Capture the cell that displays the provided text and extract its [X, Y] central coordinate. 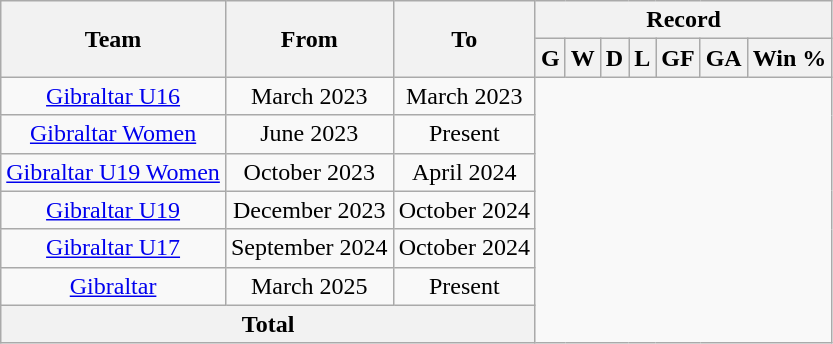
Gibraltar [114, 286]
Gibraltar U17 [114, 248]
Gibraltar U19 [114, 210]
Gibraltar U19 Women [114, 172]
To [464, 39]
W [582, 58]
June 2023 [309, 134]
GA [724, 58]
Gibraltar Women [114, 134]
Win % [790, 58]
April 2024 [464, 172]
Gibraltar U16 [114, 96]
G [550, 58]
Total [268, 324]
Team [114, 39]
March 2025 [309, 286]
Record [683, 20]
December 2023 [309, 210]
GF [678, 58]
October 2023 [309, 172]
D [614, 58]
September 2024 [309, 248]
From [309, 39]
L [642, 58]
